Detect which cell encompasses the target text, then output its (x, y) center coordinate. 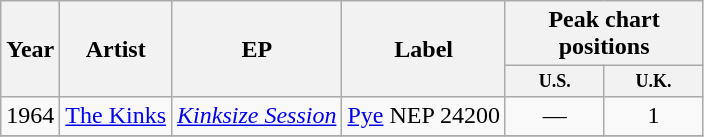
Pye NEP 24200 (424, 116)
Kinksize Session (257, 116)
U.K. (654, 82)
Label (424, 49)
Peak chart positions (604, 34)
Artist (116, 49)
1 (654, 116)
U.S. (554, 82)
Year (30, 49)
The Kinks (116, 116)
1964 (30, 116)
— (554, 116)
EP (257, 49)
